Determine the (X, Y) coordinate at the center of the cell enclosing the given text.  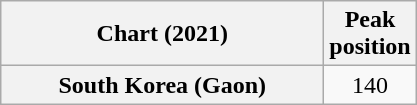
South Korea (Gaon) (162, 85)
Peakposition (370, 34)
Chart (2021) (162, 34)
140 (370, 85)
